Search for the cell housing the specified text and yield its (X, Y) center coordinate. 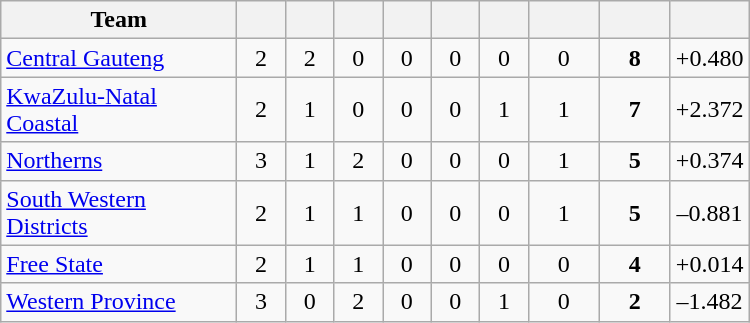
8 (634, 58)
4 (634, 264)
South Western Districts (119, 212)
Free State (119, 264)
–1.482 (710, 302)
+0.014 (710, 264)
Western Province (119, 302)
–0.881 (710, 212)
+0.480 (710, 58)
+2.372 (710, 110)
7 (634, 110)
Central Gauteng (119, 58)
KwaZulu-Natal Coastal (119, 110)
Team (119, 20)
Northerns (119, 161)
+0.374 (710, 161)
